Identify which cell holds the provided text, then report its (x, y) central coordinate. 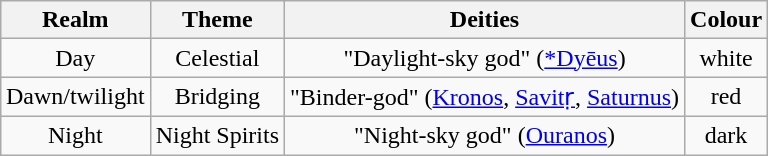
"Binder-god" (Kronos, Savitṛ, Saturnus) (485, 97)
Night Spirits (217, 135)
white (726, 58)
Dawn/twilight (75, 97)
Day (75, 58)
"Daylight-sky god" (*Dyēus) (485, 58)
Theme (217, 20)
Colour (726, 20)
red (726, 97)
Bridging (217, 97)
Deities (485, 20)
"Night-sky god" (Ouranos) (485, 135)
dark (726, 135)
Night (75, 135)
Celestial (217, 58)
Realm (75, 20)
